Find where the given text appears and provide that cell's center as [x, y] coordinate. 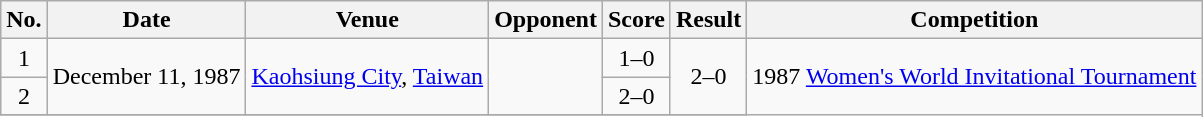
Result [708, 20]
Competition [974, 20]
1 [24, 58]
2 [24, 96]
Score [636, 20]
Kaohsiung City, Taiwan [368, 77]
1987 Women's World Invitational Tournament [974, 77]
Venue [368, 20]
Date [146, 20]
December 11, 1987 [146, 77]
1–0 [636, 58]
No. [24, 20]
Opponent [546, 20]
